Detect which cell encompasses the target text, then output its (X, Y) center coordinate. 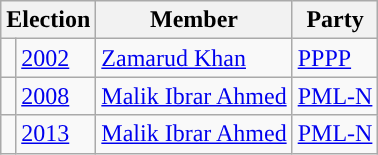
Party (335, 20)
2008 (56, 96)
Member (194, 20)
Zamarud Khan (194, 58)
Election (48, 20)
2013 (56, 134)
PPPP (335, 58)
2002 (56, 58)
